Scan for the cell matching the given text and deliver its [X, Y] coordinate at center. 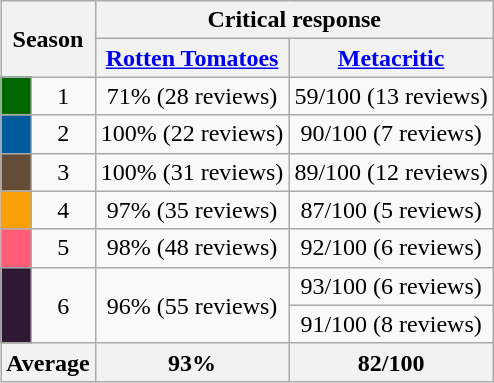
89/100 (12 reviews) [391, 172]
82/100 [391, 362]
93% [192, 362]
2 [63, 134]
98% (48 reviews) [192, 248]
1 [63, 96]
97% (35 reviews) [192, 210]
4 [63, 210]
93/100 (6 reviews) [391, 286]
59/100 (13 reviews) [391, 96]
92/100 (6 reviews) [391, 248]
100% (22 reviews) [192, 134]
5 [63, 248]
6 [63, 305]
Metacritic [391, 58]
91/100 (8 reviews) [391, 324]
87/100 (5 reviews) [391, 210]
100% (31 reviews) [192, 172]
Average [48, 362]
Critical response [294, 20]
96% (55 reviews) [192, 305]
Season [48, 39]
71% (28 reviews) [192, 96]
Rotten Tomatoes [192, 58]
3 [63, 172]
90/100 (7 reviews) [391, 134]
